Capture the cell that displays the provided text and extract its [x, y] central coordinate. 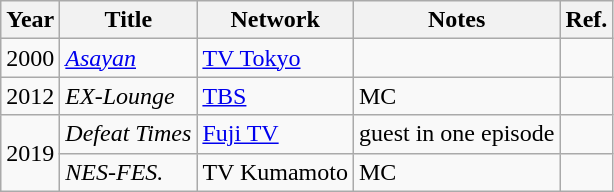
Title [128, 20]
TV Tokyo [276, 58]
Network [276, 20]
2012 [30, 96]
Year [30, 20]
Ref. [586, 20]
2000 [30, 58]
Asayan [128, 58]
TV Kumamoto [276, 172]
TBS [276, 96]
guest in one episode [456, 134]
Defeat Times [128, 134]
Fuji TV [276, 134]
EX-Lounge [128, 96]
NES-FES. [128, 172]
2019 [30, 153]
Notes [456, 20]
